Find where the given text appears and provide that cell's center as (x, y) coordinate. 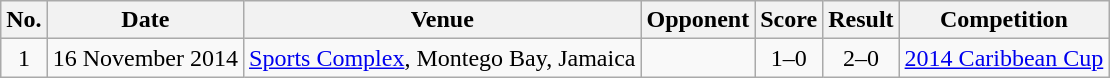
1–0 (789, 58)
No. (24, 20)
Sports Complex, Montego Bay, Jamaica (442, 58)
1 (24, 58)
2014 Caribbean Cup (1004, 58)
16 November 2014 (145, 58)
Venue (442, 20)
Opponent (698, 20)
Date (145, 20)
2–0 (861, 58)
Score (789, 20)
Result (861, 20)
Competition (1004, 20)
